Determine the [X, Y] coordinate at the center of the cell enclosing the given text.  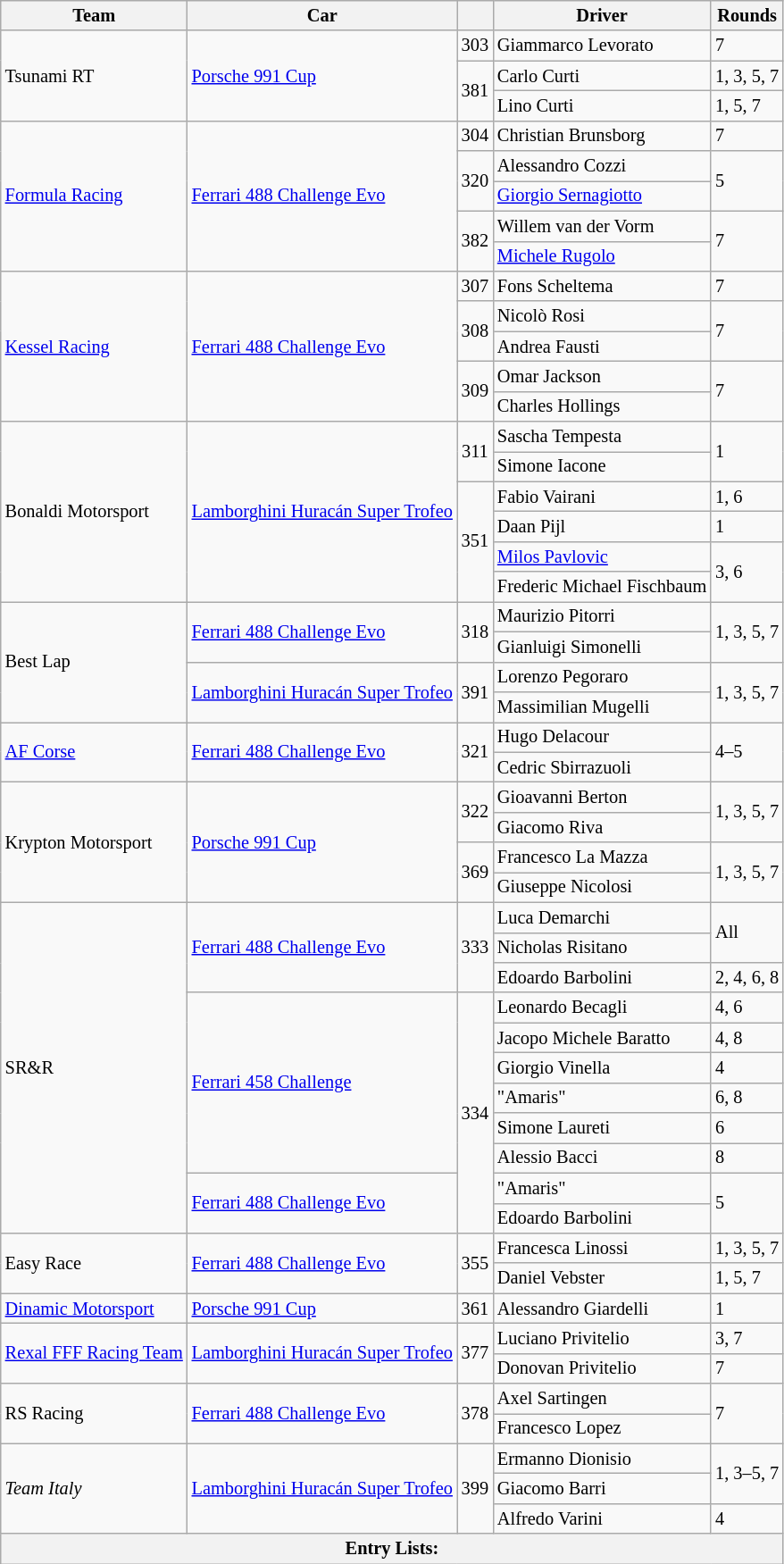
321 [475, 752]
Giacomo Riva [602, 827]
Lino Curti [602, 105]
Rexal FFF Racing Team [95, 1352]
3, 6 [746, 572]
Jacopo Michele Baratto [602, 1038]
Axel Sartingen [602, 1399]
Francesco Lopez [602, 1428]
3, 7 [746, 1338]
Ferrari 458 Challenge [322, 1083]
Rounds [746, 15]
Francesca Linossi [602, 1248]
Giammarco Levorato [602, 46]
334 [475, 1113]
Daan Pijl [602, 526]
6, 8 [746, 1098]
Leonardo Becagli [602, 1008]
SR&R [95, 1067]
369 [475, 872]
Sascha Tempesta [602, 437]
Charles Hollings [602, 406]
381 [475, 91]
Andrea Fausti [602, 347]
Best Lap [95, 661]
303 [475, 46]
309 [475, 391]
351 [475, 541]
Gioavanni Berton [602, 797]
All [746, 933]
333 [475, 947]
Simone Iacone [602, 466]
377 [475, 1352]
Luciano Privitelio [602, 1338]
308 [475, 330]
Giorgio Vinella [602, 1067]
Krypton Motorsport [95, 841]
Ermanno Dionisio [602, 1459]
8 [746, 1158]
4, 8 [746, 1038]
Formula Racing [95, 196]
Hugo Delacour [602, 737]
320 [475, 180]
Kessel Racing [95, 346]
318 [475, 631]
Donovan Privitelio [602, 1368]
Driver [602, 15]
Alessandro Giardelli [602, 1309]
Entry Lists: [392, 1549]
4–5 [746, 752]
Fons Scheltema [602, 286]
Francesco La Mazza [602, 857]
399 [475, 1488]
Carlo Curti [602, 76]
Giacomo Barri [602, 1489]
Alessandro Cozzi [602, 166]
Nicholas Risitano [602, 948]
RS Racing [95, 1413]
304 [475, 136]
Easy Race [95, 1263]
Milos Pavlovic [602, 556]
311 [475, 452]
4, 6 [746, 1008]
307 [475, 286]
Car [322, 15]
Simone Laureti [602, 1128]
Gianluigi Simonelli [602, 647]
1, 6 [746, 497]
1, 3–5, 7 [746, 1474]
2, 4, 6, 8 [746, 977]
Team [95, 15]
355 [475, 1263]
Team Italy [95, 1488]
Cedric Sbirrazuoli [602, 767]
Bonaldi Motorsport [95, 512]
Fabio Vairani [602, 497]
Dinamic Motorsport [95, 1309]
6 [746, 1128]
Alfredo Varini [602, 1518]
361 [475, 1309]
Frederic Michael Fischbaum [602, 587]
Michele Rugolo [602, 256]
Luca Demarchi [602, 917]
Giuseppe Nicolosi [602, 887]
Giorgio Sernagiotto [602, 196]
Omar Jackson [602, 376]
378 [475, 1413]
391 [475, 691]
382 [475, 241]
AF Corse [95, 752]
Alessio Bacci [602, 1158]
Willem van der Vorm [602, 226]
Maurizio Pitorri [602, 616]
Massimilian Mugelli [602, 707]
Tsunami RT [95, 75]
Christian Brunsborg [602, 136]
Lorenzo Pegoraro [602, 677]
322 [475, 811]
Daniel Vebster [602, 1278]
Nicolò Rosi [602, 316]
